Search for the cell housing the specified text and yield its [X, Y] center coordinate. 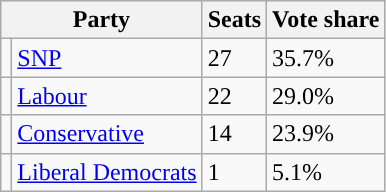
1 [234, 172]
27 [234, 58]
Vote share [326, 20]
Party [102, 20]
5.1% [326, 172]
22 [234, 96]
23.9% [326, 134]
Conservative [107, 134]
Labour [107, 96]
29.0% [326, 96]
SNP [107, 58]
Seats [234, 20]
35.7% [326, 58]
14 [234, 134]
Liberal Democrats [107, 172]
